Return the [x, y] coordinate for the center point of the cell that contains the specified text.  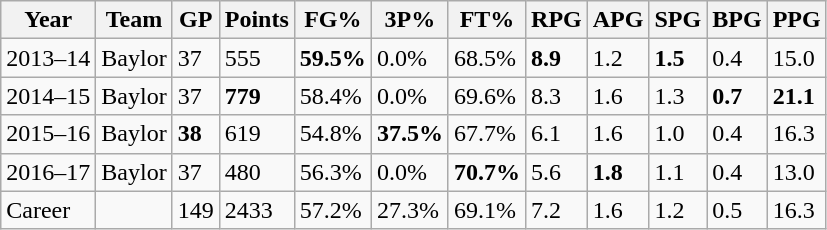
FT% [486, 20]
7.2 [557, 210]
27.3% [410, 210]
FG% [332, 20]
2013–14 [48, 58]
Points [256, 20]
480 [256, 172]
Team [134, 20]
0.5 [737, 210]
58.4% [332, 96]
3P% [410, 20]
69.1% [486, 210]
8.9 [557, 58]
13.0 [796, 172]
54.8% [332, 134]
6.1 [557, 134]
779 [256, 96]
38 [196, 134]
56.3% [332, 172]
15.0 [796, 58]
1.0 [678, 134]
59.5% [332, 58]
2433 [256, 210]
BPG [737, 20]
Year [48, 20]
SPG [678, 20]
67.7% [486, 134]
69.6% [486, 96]
2016–17 [48, 172]
149 [196, 210]
PPG [796, 20]
1.1 [678, 172]
1.3 [678, 96]
8.3 [557, 96]
555 [256, 58]
1.8 [618, 172]
619 [256, 134]
2015–16 [48, 134]
37.5% [410, 134]
57.2% [332, 210]
2014–15 [48, 96]
RPG [557, 20]
Career [48, 210]
5.6 [557, 172]
70.7% [486, 172]
APG [618, 20]
21.1 [796, 96]
68.5% [486, 58]
1.5 [678, 58]
GP [196, 20]
0.7 [737, 96]
